Pinpoint the cell where the given text exists, returning its (x, y) midpoint coordinate. 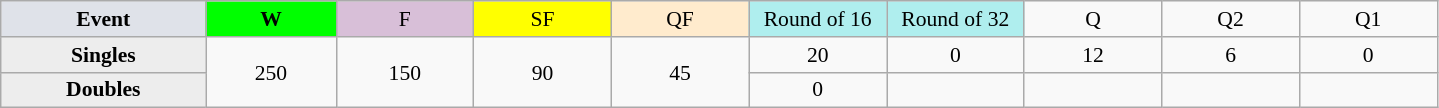
90 (543, 72)
Q (1093, 19)
Round of 32 (955, 19)
45 (680, 72)
Q1 (1368, 19)
12 (1093, 55)
Round of 16 (818, 19)
Event (104, 19)
150 (405, 72)
SF (543, 19)
QF (680, 19)
250 (271, 72)
Doubles (104, 90)
F (405, 19)
W (271, 19)
20 (818, 55)
6 (1231, 55)
Q2 (1231, 19)
Singles (104, 55)
